From the cell containing the given text, extract its center point as (X, Y) coordinate. 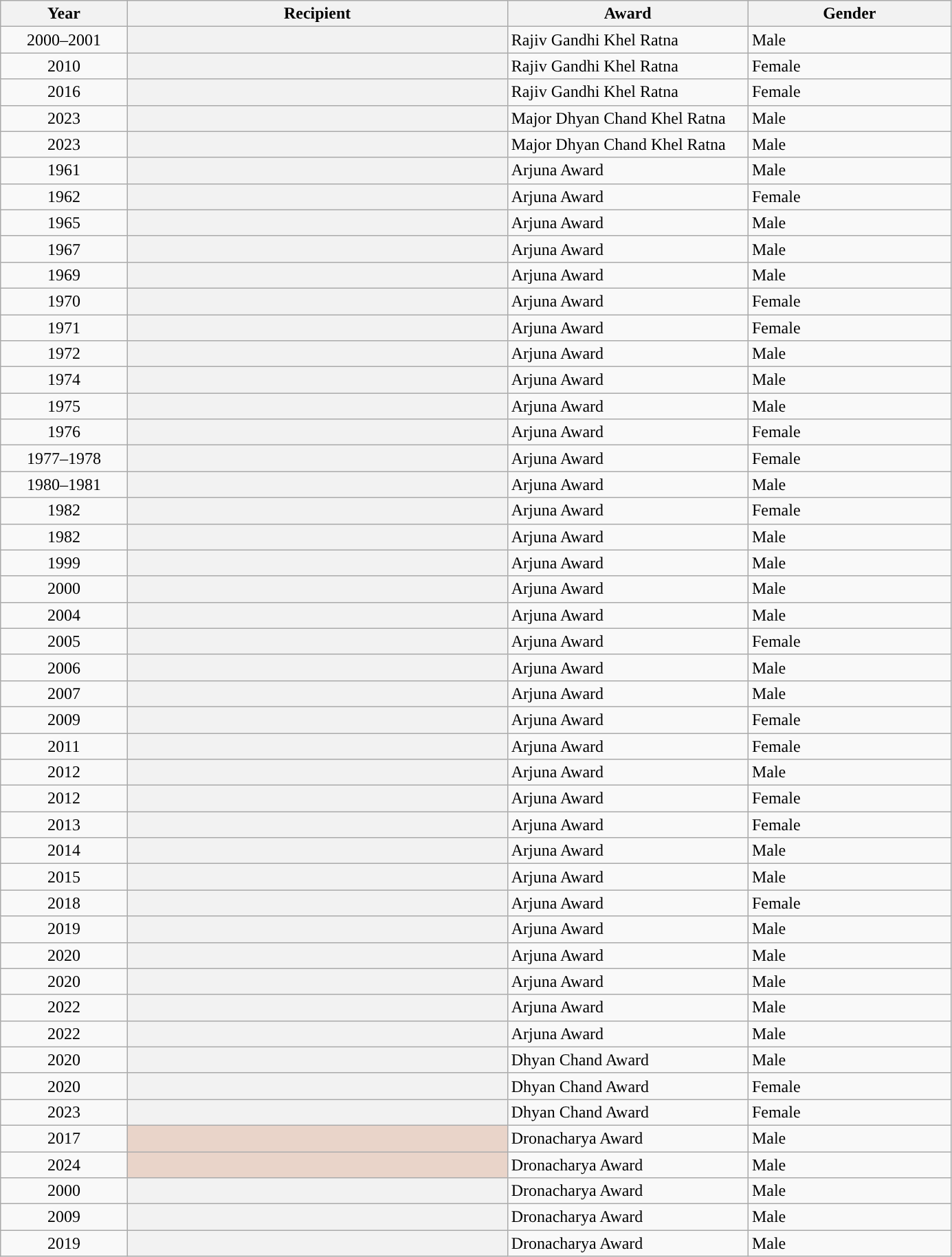
1971 (64, 328)
1972 (64, 354)
1970 (64, 301)
1969 (64, 275)
2005 (64, 641)
2017 (64, 1138)
1965 (64, 223)
Year (64, 14)
1967 (64, 249)
1999 (64, 563)
2000–2001 (64, 40)
Award (628, 14)
2013 (64, 825)
1976 (64, 432)
1974 (64, 380)
2018 (64, 903)
1962 (64, 197)
2011 (64, 746)
2007 (64, 693)
1961 (64, 170)
1975 (64, 406)
1977–1978 (64, 458)
2014 (64, 851)
2016 (64, 92)
2006 (64, 667)
2004 (64, 615)
Gender (850, 14)
Recipient (318, 14)
2024 (64, 1165)
1980–1981 (64, 485)
2015 (64, 877)
2010 (64, 66)
